Search for the cell housing the specified text and yield its (X, Y) center coordinate. 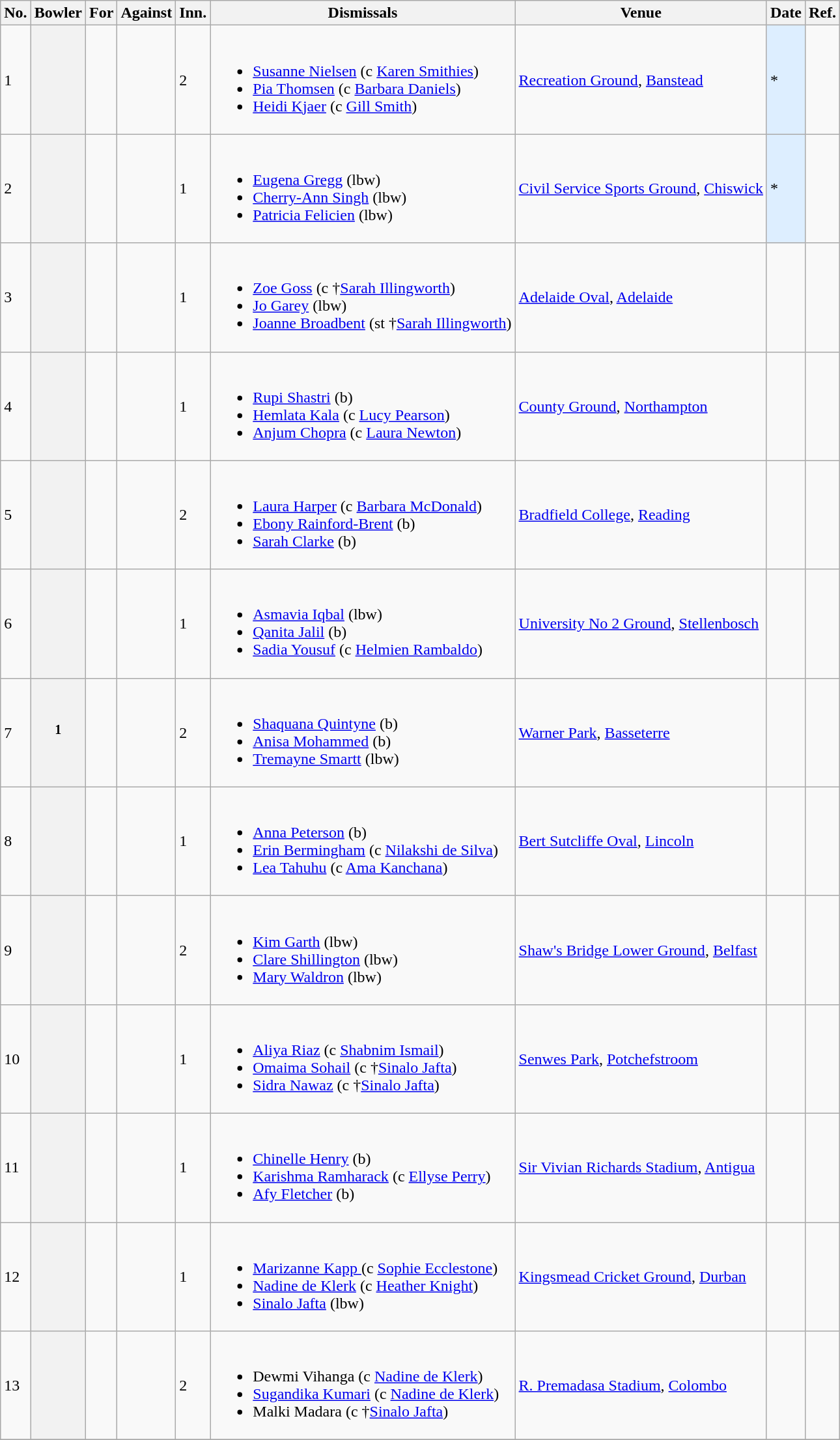
4 (16, 406)
Zoe Goss (c †Sarah Illingworth)Jo Garey (lbw)Joanne Broadbent (st †Sarah Illingworth) (363, 297)
7 (16, 732)
For (102, 13)
Ref. (822, 13)
Susanne Nielsen (c Karen Smithies)Pia Thomsen (c Barbara Daniels)Heidi Kjaer (c Gill Smith) (363, 79)
Anna Peterson (b)Erin Bermingham (c Nilakshi de Silva)Lea Tahuhu (c Ama Kanchana) (363, 841)
Aliya Riaz (c Shabnim Ismail)Omaima Sohail (c †Sinalo Jafta)Sidra Nawaz (c †Sinalo Jafta) (363, 1059)
12 (16, 1277)
Dismissals (363, 13)
Against (147, 13)
Senwes Park, Potchefstroom (641, 1059)
Kim Garth (lbw)Clare Shillington (lbw)Mary Waldron (lbw) (363, 950)
3 (16, 297)
Recreation Ground, Banstead (641, 79)
Laura Harper (c Barbara McDonald)Ebony Rainford-Brent (b)Sarah Clarke (b) (363, 515)
Asmavia Iqbal (lbw)Qanita Jalil (b)Sadia Yousuf (c Helmien Rambaldo) (363, 624)
9 (16, 950)
Dewmi Vihanga (c Nadine de Klerk)Sugandika Kumari (c Nadine de Klerk)Malki Madara (c †Sinalo Jafta) (363, 1386)
Venue (641, 13)
Bert Sutcliffe Oval, Lincoln (641, 841)
Eugena Gregg (lbw)Cherry-Ann Singh (lbw)Patricia Felicien (lbw) (363, 189)
Kingsmead Cricket Ground, Durban (641, 1277)
10 (16, 1059)
6 (16, 624)
8 (16, 841)
Adelaide Oval, Adelaide (641, 297)
Chinelle Henry (b)Karishma Ramharack (c Ellyse Perry)Afy Fletcher (b) (363, 1167)
R. Premadasa Stadium, Colombo (641, 1386)
Bradfield College, Reading (641, 515)
Warner Park, Basseterre (641, 732)
University No 2 Ground, Stellenbosch (641, 624)
Inn. (193, 13)
County Ground, Northampton (641, 406)
Marizanne Kapp (c Sophie Ecclestone)Nadine de Klerk (c Heather Knight)Sinalo Jafta (lbw) (363, 1277)
Date (785, 13)
13 (16, 1386)
No. (16, 13)
Rupi Shastri (b)Hemlata Kala (c Lucy Pearson)Anjum Chopra (c Laura Newton) (363, 406)
11 (16, 1167)
Shaquana Quintyne (b)Anisa Mohammed (b)Tremayne Smartt (lbw) (363, 732)
Bowler (58, 13)
Civil Service Sports Ground, Chiswick (641, 189)
Sir Vivian Richards Stadium, Antigua (641, 1167)
Shaw's Bridge Lower Ground, Belfast (641, 950)
5 (16, 515)
